Return the [x, y] coordinate for the center point of the cell that contains the specified text.  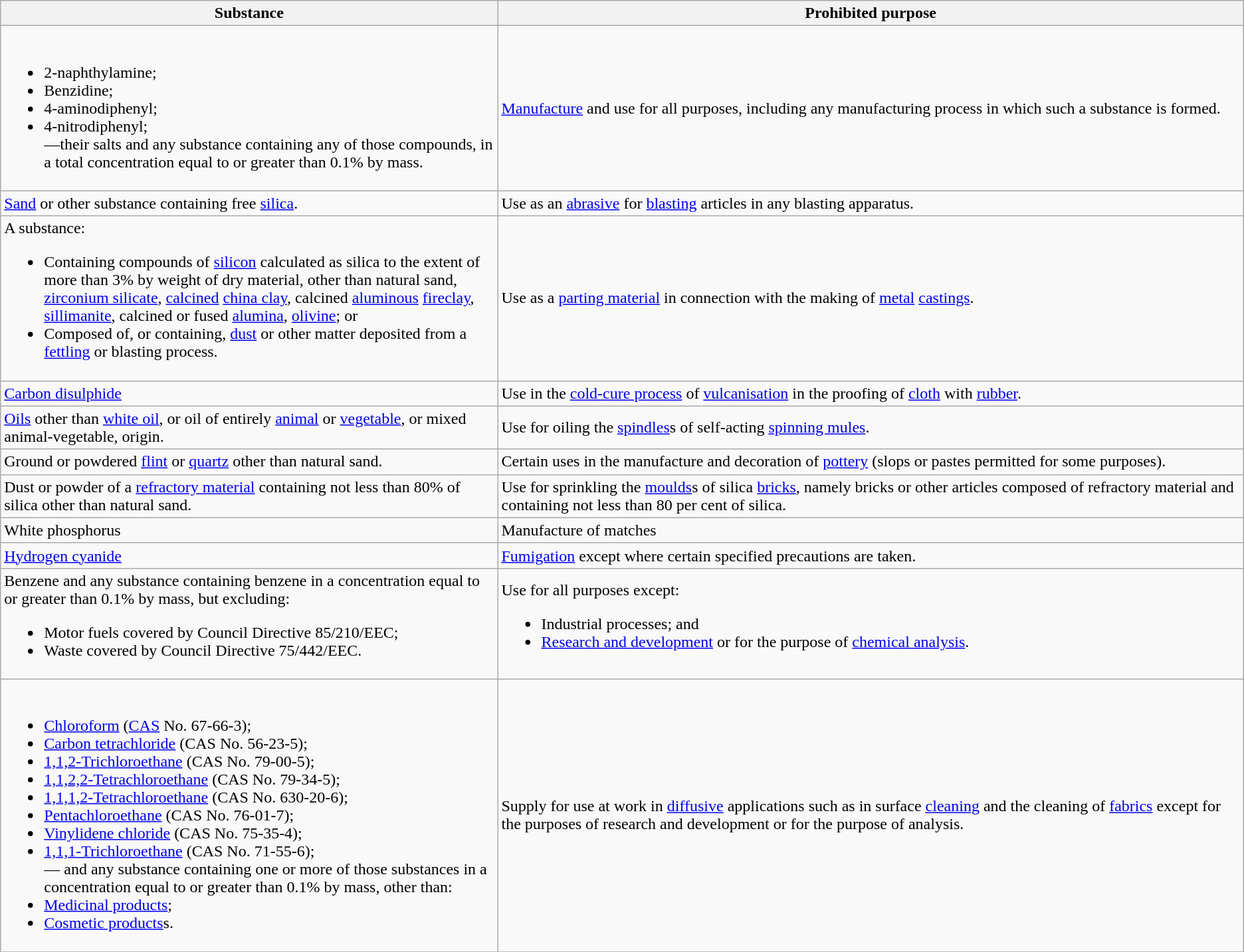
Manufacture and use for all purposes, including any manufacturing process in which such a substance is formed. [871, 108]
Prohibited purpose [871, 13]
Use for oiling the spindless of self-acting spinning mules. [871, 428]
Certain uses in the manufacture and decoration of pottery (slops or pastes permitted for some purposes). [871, 462]
Manufacture of matches [871, 530]
Substance [249, 13]
Carbon disulphide [249, 393]
Ground or powdered flint or quartz other than natural sand. [249, 462]
Use as an abrasive for blasting articles in any blasting apparatus. [871, 203]
Dust or powder of a refractory material containing not less than 80% of silica other than natural sand. [249, 496]
Use in the cold-cure process of vulcanisation in the proofing of cloth with rubber. [871, 393]
Sand or other substance containing free silica. [249, 203]
Hydrogen cyanide [249, 555]
Oils other than white oil, or oil of entirely animal or vegetable, or mixed animal-vegetable, origin. [249, 428]
Fumigation except where certain specified precautions are taken. [871, 555]
White phosphorus [249, 530]
Use for all purposes except:Industrial processes; andResearch and development or for the purpose of chemical analysis. [871, 623]
Use as a parting material in connection with the making of metal castings. [871, 298]
